Capture the cell that displays the provided text and extract its [x, y] central coordinate. 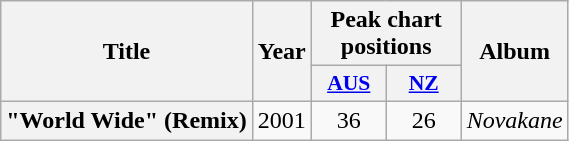
Novakane [514, 120]
Title [126, 52]
Year [282, 52]
26 [424, 120]
AUS [348, 84]
Album [514, 52]
2001 [282, 120]
36 [348, 120]
Peak chart positions [386, 34]
NZ [424, 84]
"World Wide" (Remix) [126, 120]
